Search for the cell housing the specified text and yield its (X, Y) center coordinate. 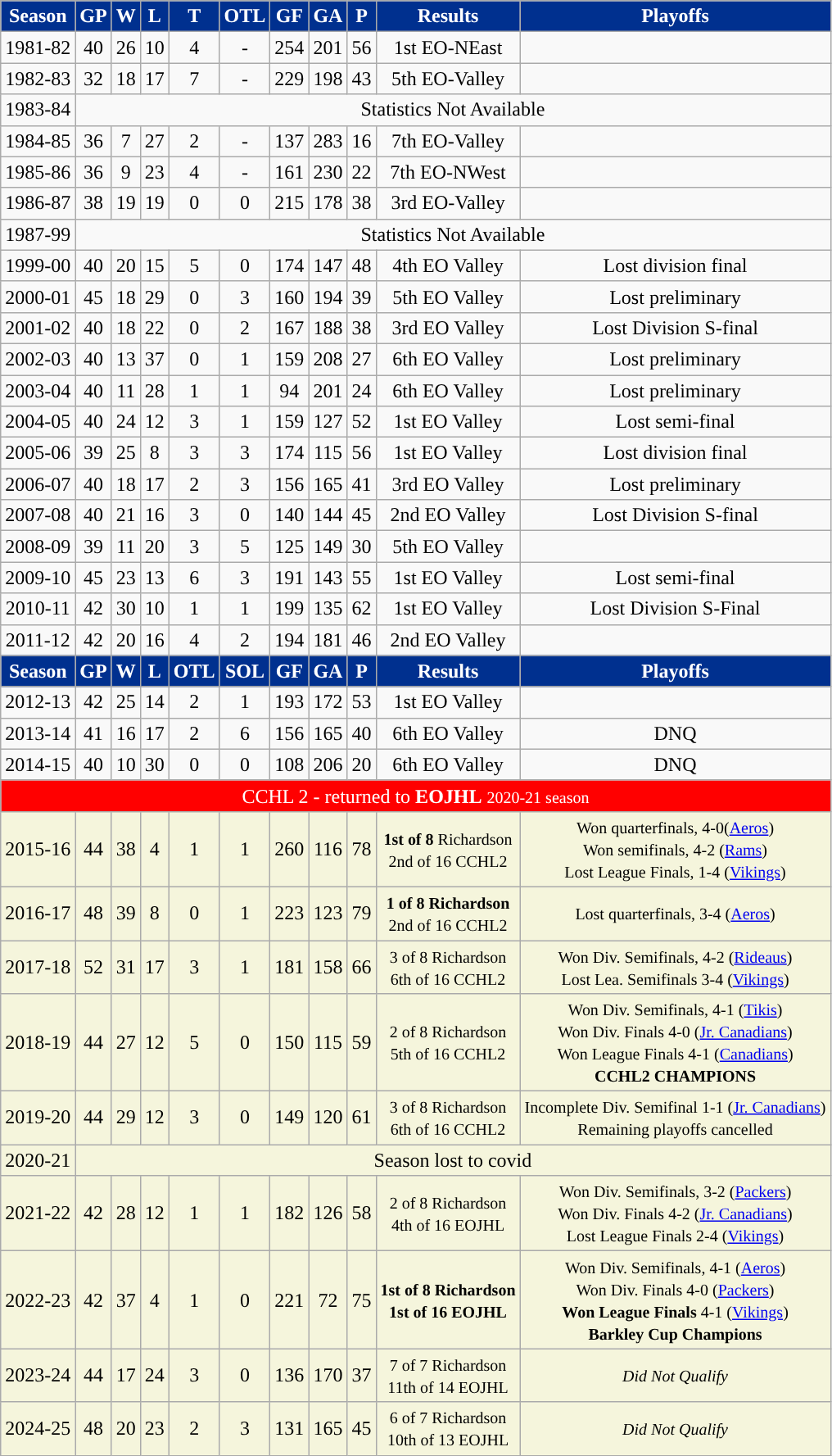
108 (290, 764)
14 (154, 702)
26 (126, 48)
59 (362, 1042)
137 (290, 141)
1984-85 (38, 141)
125 (290, 547)
SOL (245, 671)
72 (328, 1300)
260 (290, 849)
2014-15 (38, 764)
223 (290, 913)
2007-08 (38, 515)
2001-02 (38, 328)
150 (290, 1042)
2022-23 (38, 1300)
1983-84 (38, 110)
61 (362, 1118)
229 (290, 79)
158 (328, 967)
T (194, 16)
6 of 7 Richardson10th of 13 EOJHL (448, 1429)
193 (290, 702)
46 (362, 640)
Won Div. Semifinals, 4-1 (Tikis)Won Div. Finals 4-0 (Jr. Canadians)Won League Finals 4-1 (Canadians)CCHL2 CHAMPIONS (675, 1042)
167 (290, 328)
172 (328, 702)
2004-05 (38, 422)
2021-22 (38, 1213)
178 (328, 203)
2 of 8 Richardson5th of 16 CCHL2 (448, 1042)
2017-18 (38, 967)
2024-25 (38, 1429)
2006-07 (38, 484)
7 of 7 Richardson11th of 14 EOJHL (448, 1375)
1985-86 (38, 172)
58 (362, 1213)
CCHL 2 - returned to EOJHL 2020-21 season (416, 796)
198 (328, 79)
Won quarterfinals, 4-0(Aeros)Won semifinals, 4-2 (Rams)Lost League Finals, 1-4 (Vikings) (675, 849)
9 (126, 172)
126 (328, 1213)
7th EO-NWest (448, 172)
5th EO-Valley (448, 79)
161 (290, 172)
62 (362, 609)
15 (154, 265)
2005-06 (38, 453)
2020-21 (38, 1160)
143 (328, 578)
221 (290, 1300)
Lost Division S-Final (675, 609)
2011-12 (38, 640)
Season lost to covid (453, 1160)
2003-04 (38, 391)
230 (328, 172)
1 of 8 Richardson2nd of 16 CCHL2 (448, 913)
206 (328, 764)
1999-00 (38, 265)
2016-17 (38, 913)
2018-19 (38, 1042)
135 (328, 609)
127 (328, 422)
116 (328, 849)
3rd EO-Valley (448, 203)
160 (290, 297)
120 (328, 1118)
131 (290, 1429)
136 (290, 1375)
147 (328, 265)
Won Div. Semifinals, 3-2 (Packers)Won Div. Finals 4-2 (Jr. Canadians)Lost League Finals 2-4 (Vikings) (675, 1213)
1981-82 (38, 48)
170 (328, 1375)
79 (362, 913)
Won Div. Semifinals, 4-2 (Rideaus)Lost Lea. Semifinals 3-4 (Vikings) (675, 967)
31 (126, 967)
2008-09 (38, 547)
Won Div. Semifinals, 4-1 (Aeros)Won Div. Finals 4-0 (Packers)Won League Finals 4-1 (Vikings)Barkley Cup Champions (675, 1300)
188 (328, 328)
1st EO-NEast (448, 48)
1982-83 (38, 79)
2013-14 (38, 733)
7th EO-Valley (448, 141)
2 of 8 Richardson4th of 16 EOJHL (448, 1213)
1st of 8 Richardson1st of 16 EOJHL (448, 1300)
78 (362, 849)
94 (290, 391)
199 (290, 609)
2019-20 (38, 1118)
144 (328, 515)
1st of 8 Richardson2nd of 16 CCHL2 (448, 849)
254 (290, 48)
2002-03 (38, 359)
53 (362, 702)
4th EO Valley (448, 265)
Incomplete Div. Semifinal 1-1 (Jr. Canadians)Remaining playoffs cancelled (675, 1118)
182 (290, 1213)
1986-87 (38, 203)
55 (362, 578)
75 (362, 1300)
21 (126, 515)
283 (328, 141)
2009-10 (38, 578)
208 (328, 359)
215 (290, 203)
2012-13 (38, 702)
66 (362, 967)
2000-01 (38, 297)
32 (93, 79)
1987-99 (38, 234)
191 (290, 578)
123 (328, 913)
140 (290, 515)
2015-16 (38, 849)
2023-24 (38, 1375)
43 (362, 79)
Lost quarterfinals, 3-4 (Aeros) (675, 913)
2010-11 (38, 609)
